Capture the cell that displays the provided text and extract its (x, y) central coordinate. 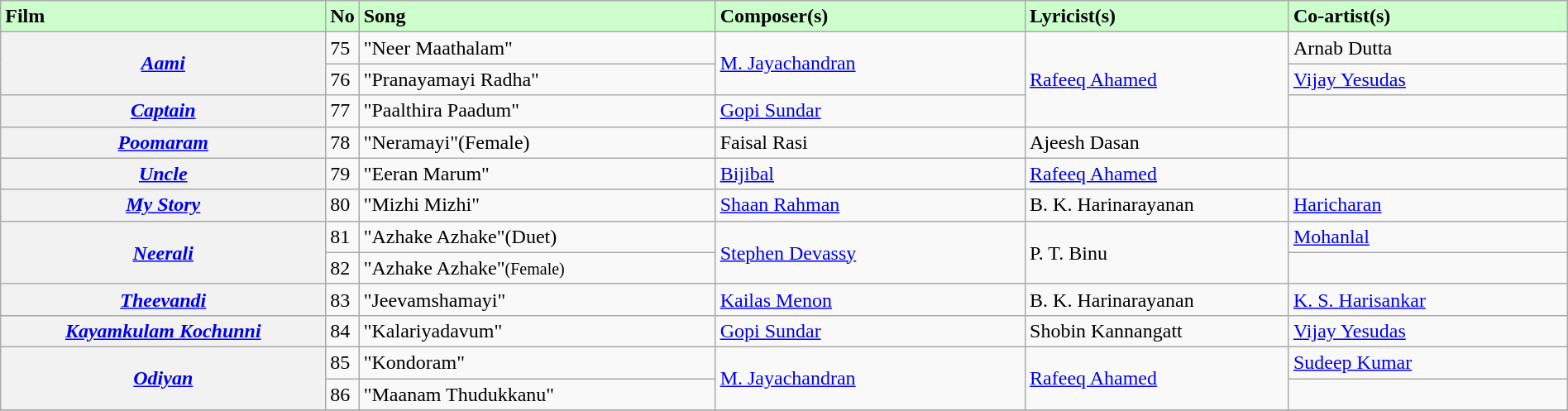
"Paalthira Paadum" (538, 111)
79 (342, 174)
"Kondoram" (538, 362)
81 (342, 237)
Shaan Rahman (870, 205)
Sudeep Kumar (1427, 362)
75 (342, 48)
Kailas Menon (870, 299)
76 (342, 79)
"Azhake Azhake"(Female) (538, 268)
My Story (164, 205)
Stephen Devassy (870, 252)
"Mizhi Mizhi" (538, 205)
Shobin Kannangatt (1158, 331)
"Kalariyadavum" (538, 331)
"Pranayamayi Radha" (538, 79)
P. T. Binu (1158, 252)
78 (342, 142)
86 (342, 394)
Ajeesh Dasan (1158, 142)
Theevandi (164, 299)
Bijibal (870, 174)
Composer(s) (870, 17)
K. S. Harisankar (1427, 299)
Lyricist(s) (1158, 17)
"Jeevamshamayi" (538, 299)
80 (342, 205)
Neerali (164, 252)
83 (342, 299)
"Neer Maathalam" (538, 48)
85 (342, 362)
84 (342, 331)
No (342, 17)
Arnab Dutta (1427, 48)
Aami (164, 64)
Faisal Rasi (870, 142)
77 (342, 111)
Haricharan (1427, 205)
"Neramayi"(Female) (538, 142)
Co-artist(s) (1427, 17)
82 (342, 268)
Kayamkulam Kochunni (164, 331)
"Maanam Thudukkanu" (538, 394)
Captain (164, 111)
Song (538, 17)
Mohanlal (1427, 237)
Poomaram (164, 142)
Film (164, 17)
Odiyan (164, 378)
"Eeran Marum" (538, 174)
Uncle (164, 174)
"Azhake Azhake"(Duet) (538, 237)
